Capture the cell that displays the provided text and extract its [X, Y] central coordinate. 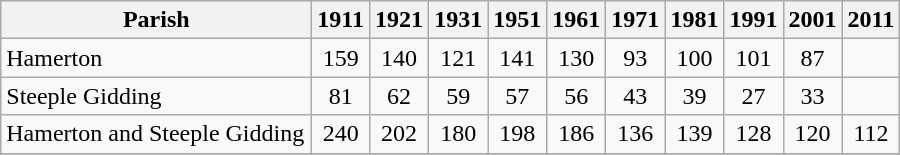
39 [694, 96]
Hamerton [156, 58]
Parish [156, 20]
120 [812, 134]
33 [812, 96]
62 [400, 96]
186 [576, 134]
1971 [636, 20]
100 [694, 58]
128 [754, 134]
1921 [400, 20]
180 [458, 134]
1931 [458, 20]
Steeple Gidding [156, 96]
2001 [812, 20]
56 [576, 96]
198 [518, 134]
159 [341, 58]
1981 [694, 20]
1951 [518, 20]
87 [812, 58]
101 [754, 58]
2011 [871, 20]
43 [636, 96]
130 [576, 58]
240 [341, 134]
136 [636, 134]
57 [518, 96]
59 [458, 96]
139 [694, 134]
1991 [754, 20]
121 [458, 58]
202 [400, 134]
140 [400, 58]
93 [636, 58]
1911 [341, 20]
112 [871, 134]
1961 [576, 20]
141 [518, 58]
27 [754, 96]
81 [341, 96]
Hamerton and Steeple Gidding [156, 134]
